Identify which cell holds the provided text, then report its (x, y) central coordinate. 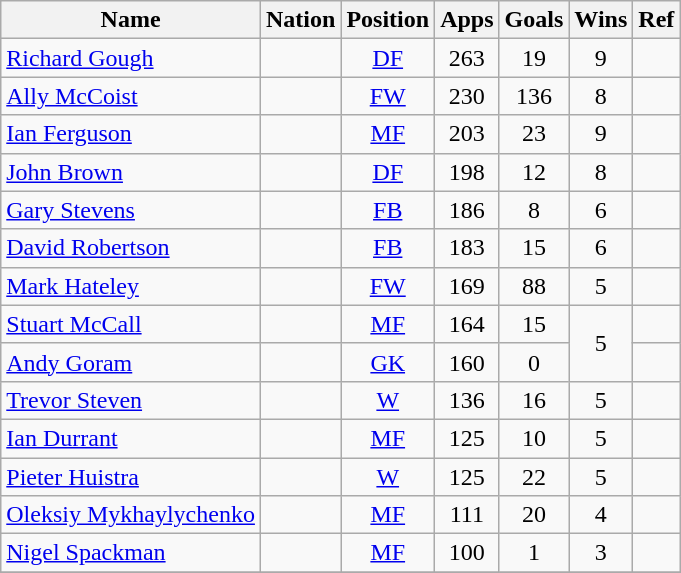
88 (534, 286)
186 (467, 210)
Wins (601, 20)
1 (534, 553)
Nation (300, 20)
4 (601, 515)
Apps (467, 20)
160 (467, 362)
263 (467, 58)
Name (131, 20)
0 (534, 362)
Richard Gough (131, 58)
Ian Durrant (131, 438)
111 (467, 515)
Gary Stevens (131, 210)
Nigel Spackman (131, 553)
Mark Hateley (131, 286)
169 (467, 286)
22 (534, 477)
Trevor Steven (131, 400)
16 (534, 400)
203 (467, 134)
198 (467, 172)
Stuart McCall (131, 324)
John Brown (131, 172)
Andy Goram (131, 362)
3 (601, 553)
19 (534, 58)
GK (388, 362)
Position (388, 20)
230 (467, 96)
Goals (534, 20)
164 (467, 324)
10 (534, 438)
183 (467, 248)
Ally McCoist (131, 96)
23 (534, 134)
12 (534, 172)
Ian Ferguson (131, 134)
20 (534, 515)
David Robertson (131, 248)
Pieter Huistra (131, 477)
Oleksiy Mykhaylychenko (131, 515)
100 (467, 553)
Ref (656, 20)
